Extract the [x, y] coordinate from the center of the cell holding the provided text.  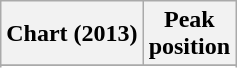
Chart (2013) [72, 34]
Peakposition [189, 34]
